For the text-containing cell, return its midpoint in (X, Y) coordinate format. 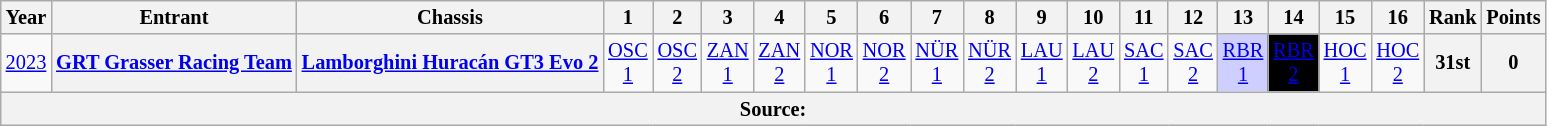
NÜR2 (990, 63)
11 (1144, 17)
ZAN2 (779, 63)
OSC2 (678, 63)
SAC1 (1144, 63)
NÜR1 (936, 63)
6 (884, 17)
HOC1 (1346, 63)
2 (678, 17)
9 (1042, 17)
LAU1 (1042, 63)
ZAN1 (728, 63)
12 (1192, 17)
8 (990, 17)
Entrant (174, 17)
LAU2 (1094, 63)
31st (1452, 63)
RBR2 (1293, 63)
OSC1 (628, 63)
13 (1243, 17)
5 (832, 17)
Year (26, 17)
7 (936, 17)
10 (1094, 17)
Lamborghini Huracán GT3 Evo 2 (450, 63)
14 (1293, 17)
Points (1513, 17)
2023 (26, 63)
RBR1 (1243, 63)
Source: (774, 109)
NOR1 (832, 63)
Rank (1452, 17)
3 (728, 17)
SAC2 (1192, 63)
15 (1346, 17)
1 (628, 17)
4 (779, 17)
NOR2 (884, 63)
GRT Grasser Racing Team (174, 63)
HOC2 (1398, 63)
0 (1513, 63)
16 (1398, 17)
Chassis (450, 17)
